Capture the cell that displays the provided text and extract its [X, Y] central coordinate. 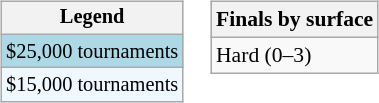
$15,000 tournaments [92, 85]
Finals by surface [294, 20]
Hard (0–3) [294, 55]
Legend [92, 18]
$25,000 tournaments [92, 51]
